Determine the [x, y] coordinate at the center of the cell enclosing the given text.  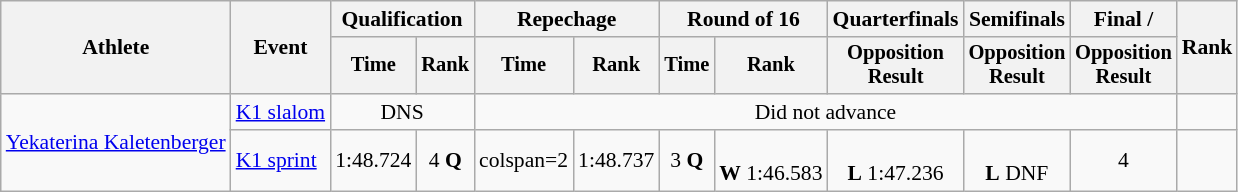
colspan=2 [524, 160]
3 Q [686, 160]
Did not advance [826, 112]
4 [1124, 160]
Event [280, 48]
L DNF [1018, 160]
W 1:46.583 [770, 160]
Yekaterina Kaletenberger [116, 142]
K1 slalom [280, 112]
K1 sprint [280, 160]
Repechage [566, 19]
L 1:47.236 [896, 160]
Athlete [116, 48]
Final / [1124, 19]
1:48.737 [616, 160]
4 Q [445, 160]
DNS [402, 112]
Qualification [402, 19]
Round of 16 [743, 19]
Semifinals [1018, 19]
1:48.724 [373, 160]
Quarterfinals [896, 19]
